Capture the cell that displays the provided text and extract its (x, y) central coordinate. 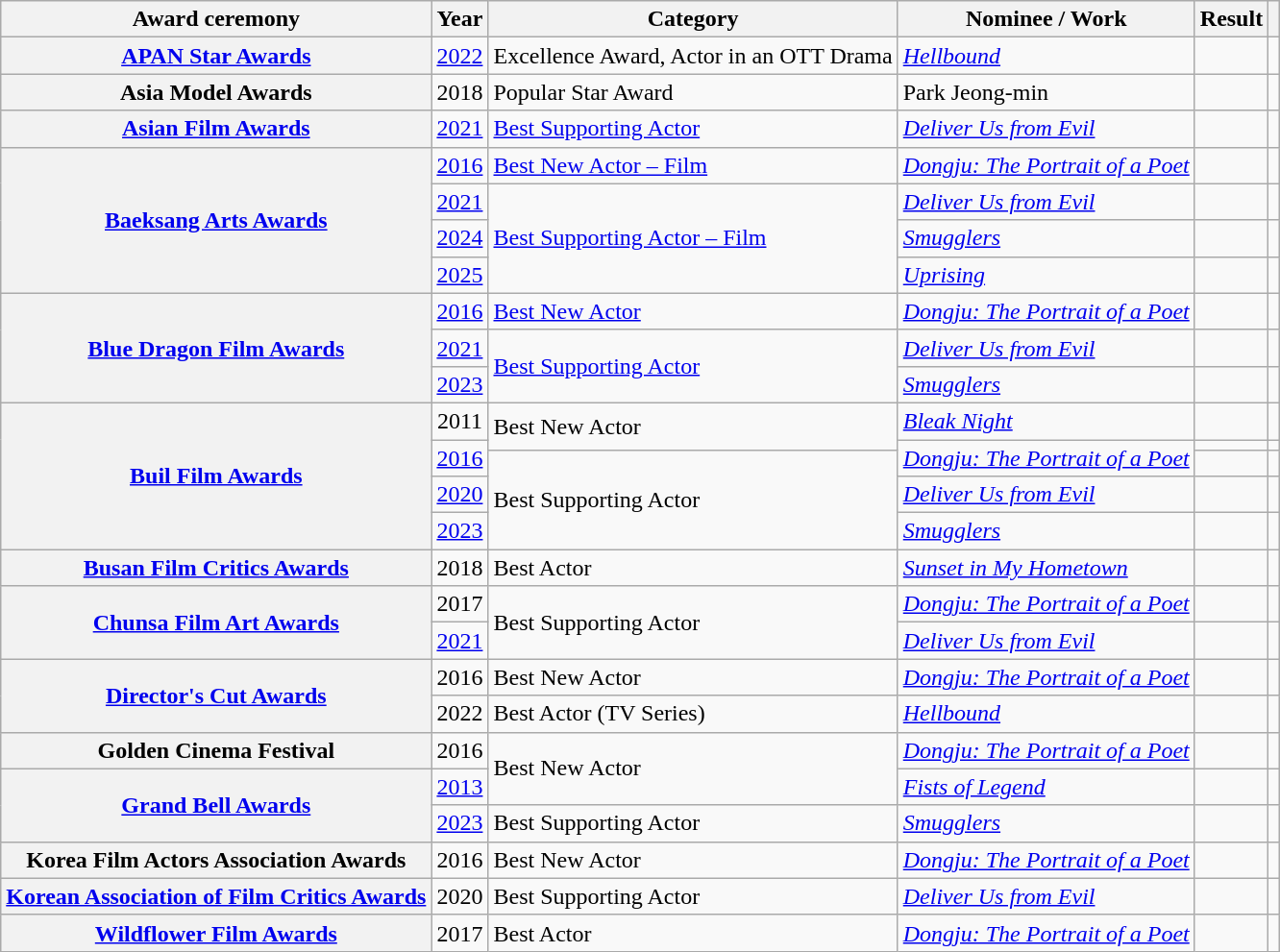
Excellence Award, Actor in an OTT Drama (693, 56)
Golden Cinema Festival (216, 750)
Korean Association of Film Critics Awards (216, 896)
Sunset in My Hometown (1046, 568)
Result (1231, 19)
Best Actor (TV Series) (693, 714)
Asian Film Awards (216, 129)
2013 (459, 787)
Best Supporting Actor – Film (693, 238)
2025 (459, 275)
APAN Star Awards (216, 56)
Blue Dragon Film Awards (216, 348)
Chunsa Film Art Awards (216, 622)
Popular Star Award (693, 92)
2011 (459, 421)
Grand Bell Awards (216, 805)
Fists of Legend (1046, 787)
Award ceremony (216, 19)
Baeksang Arts Awards (216, 220)
Busan Film Critics Awards (216, 568)
Bleak Night (1046, 421)
Asia Model Awards (216, 92)
Best New Actor – Film (693, 165)
Buil Film Awards (216, 476)
Uprising (1046, 275)
Year (459, 19)
Nominee / Work (1046, 19)
Wildflower Film Awards (216, 933)
2024 (459, 238)
Director's Cut Awards (216, 696)
Category (693, 19)
Park Jeong-min (1046, 92)
Korea Film Actors Association Awards (216, 860)
